From the cell containing the given text, extract its center point as (X, Y) coordinate. 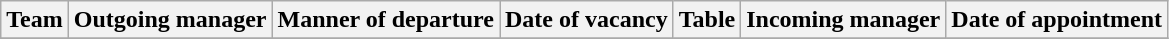
Outgoing manager (170, 20)
Incoming manager (844, 20)
Team (35, 20)
Date of vacancy (587, 20)
Manner of departure (386, 20)
Date of appointment (1057, 20)
Table (707, 20)
